Determine the (x, y) coordinate at the center of the cell enclosing the given text.  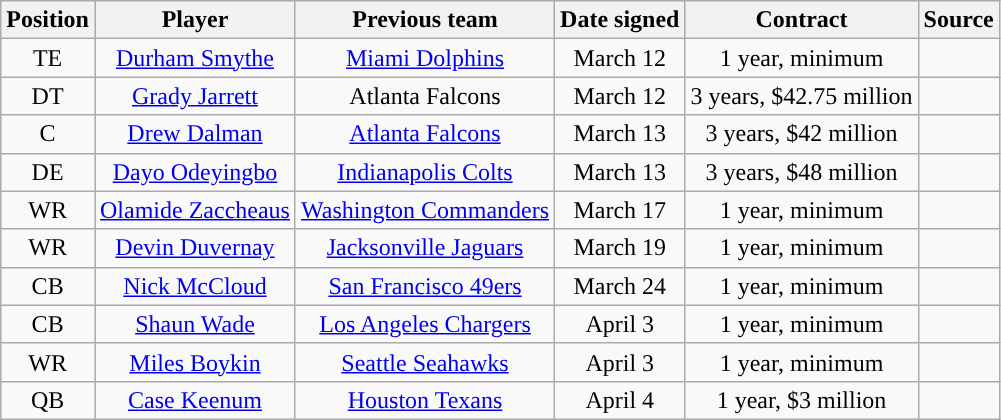
Shaun Wade (194, 324)
Durham Smythe (194, 58)
Previous team (424, 20)
Devin Duvernay (194, 248)
Player (194, 20)
Jacksonville Jaguars (424, 248)
Source (958, 20)
Seattle Seahawks (424, 362)
Houston Texans (424, 400)
Nick McCloud (194, 286)
Olamide Zaccheaus (194, 210)
DE (48, 172)
1 year, $3 million (802, 400)
Case Keenum (194, 400)
3 years, $42.75 million (802, 96)
Position (48, 20)
Drew Dalman (194, 134)
Grady Jarrett (194, 96)
San Francisco 49ers (424, 286)
Dayo Odeyingbo (194, 172)
April 4 (620, 400)
Los Angeles Chargers (424, 324)
March 19 (620, 248)
March 24 (620, 286)
TE (48, 58)
Washington Commanders (424, 210)
3 years, $42 million (802, 134)
Indianapolis Colts (424, 172)
Miles Boykin (194, 362)
Miami Dolphins (424, 58)
QB (48, 400)
Date signed (620, 20)
Contract (802, 20)
DT (48, 96)
C (48, 134)
March 17 (620, 210)
3 years, $48 million (802, 172)
